Return [X, Y] of the center of cell containing provided text 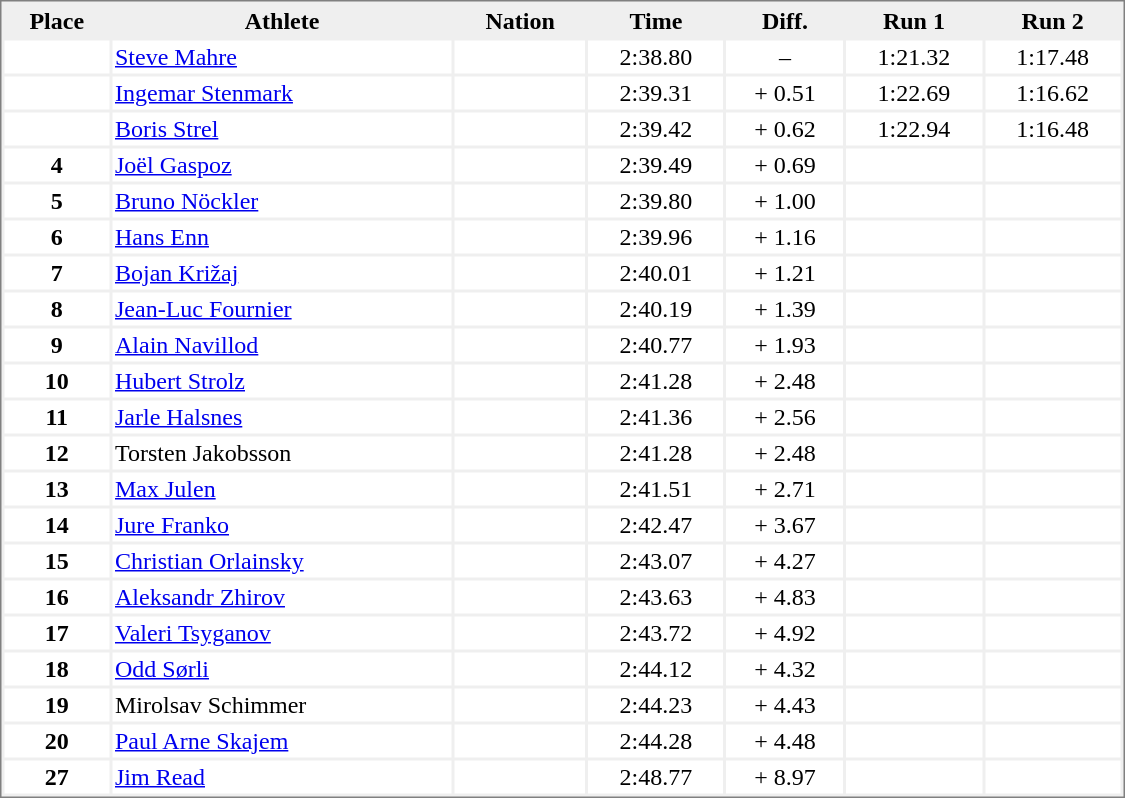
Hubert Strolz [282, 380]
Max Julen [282, 488]
2:43.72 [656, 632]
Valeri Tsyganov [282, 632]
2:39.96 [656, 236]
5 [56, 200]
19 [56, 704]
2:40.19 [656, 308]
Jure Franko [282, 524]
2:39.31 [656, 92]
2:39.80 [656, 200]
2:40.01 [656, 272]
Time [656, 20]
2:48.77 [656, 776]
1:21.32 [914, 56]
8 [56, 308]
27 [56, 776]
+ 4.48 [785, 740]
20 [56, 740]
– [785, 56]
Athlete [282, 20]
+ 2.56 [785, 416]
Run 2 [1053, 20]
13 [56, 488]
10 [56, 380]
Christian Orlainsky [282, 560]
+ 1.16 [785, 236]
+ 4.32 [785, 668]
Odd Sørli [282, 668]
Bruno Nöckler [282, 200]
2:43.63 [656, 596]
+ 1.93 [785, 344]
2:39.42 [656, 128]
Nation [520, 20]
Paul Arne Skajem [282, 740]
2:44.23 [656, 704]
Place [56, 20]
2:43.07 [656, 560]
+ 0.69 [785, 164]
2:39.49 [656, 164]
1:16.62 [1053, 92]
Bojan Križaj [282, 272]
+ 1.00 [785, 200]
2:44.28 [656, 740]
2:38.80 [656, 56]
12 [56, 452]
Torsten Jakobsson [282, 452]
+ 2.71 [785, 488]
16 [56, 596]
Ingemar Stenmark [282, 92]
Jim Read [282, 776]
2:42.47 [656, 524]
+ 8.97 [785, 776]
+ 4.27 [785, 560]
1:22.69 [914, 92]
2:41.51 [656, 488]
Hans Enn [282, 236]
Jarle Halsnes [282, 416]
11 [56, 416]
18 [56, 668]
Mirolsav Schimmer [282, 704]
Steve Mahre [282, 56]
+ 4.43 [785, 704]
+ 0.62 [785, 128]
Joël Gaspoz [282, 164]
2:40.77 [656, 344]
+ 1.21 [785, 272]
Aleksandr Zhirov [282, 596]
2:44.12 [656, 668]
+ 4.83 [785, 596]
14 [56, 524]
1:16.48 [1053, 128]
17 [56, 632]
15 [56, 560]
Jean-Luc Fournier [282, 308]
Run 1 [914, 20]
4 [56, 164]
7 [56, 272]
Diff. [785, 20]
+ 0.51 [785, 92]
6 [56, 236]
+ 4.92 [785, 632]
9 [56, 344]
1:22.94 [914, 128]
+ 1.39 [785, 308]
+ 3.67 [785, 524]
Alain Navillod [282, 344]
Boris Strel [282, 128]
2:41.36 [656, 416]
1:17.48 [1053, 56]
